Locate the cell with the specified text and output its (X, Y) center coordinate. 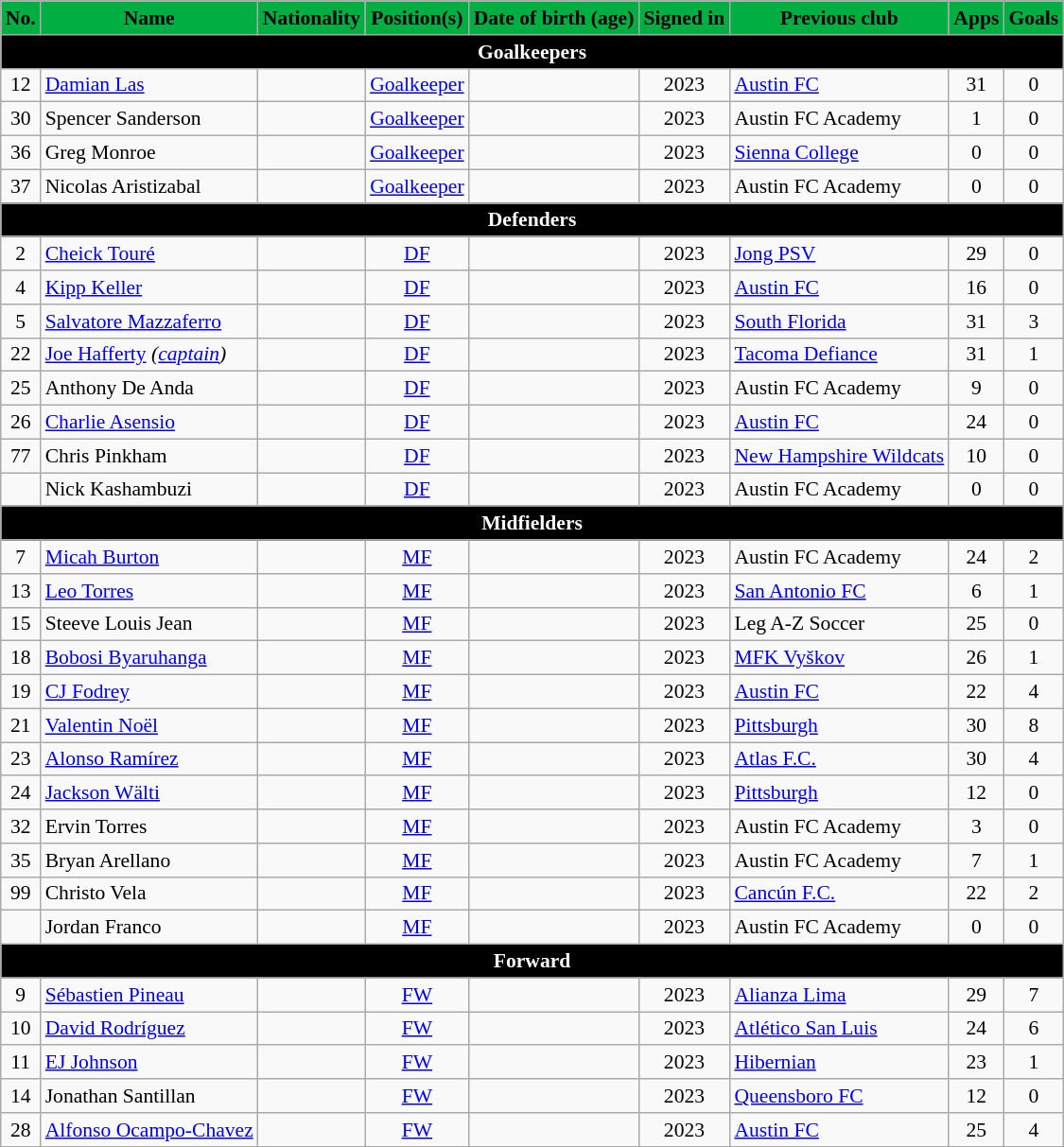
Bryan Arellano (149, 860)
Ervin Torres (149, 826)
CJ Fodrey (149, 692)
Damian Las (149, 85)
36 (21, 153)
Charlie Asensio (149, 423)
99 (21, 894)
Jong PSV (839, 254)
Hibernian (839, 1063)
Atlético San Luis (839, 1029)
Leg A-Z Soccer (839, 624)
Spencer Sanderson (149, 119)
5 (21, 322)
Name (149, 18)
Previous club (839, 18)
Cheick Touré (149, 254)
Sienna College (839, 153)
Salvatore Mazzaferro (149, 322)
15 (21, 624)
Steeve Louis Jean (149, 624)
Anthony De Anda (149, 389)
14 (21, 1096)
Alonso Ramírez (149, 759)
Signed in (684, 18)
David Rodríguez (149, 1029)
16 (976, 287)
San Antonio FC (839, 591)
Defenders (532, 220)
Christo Vela (149, 894)
New Hampshire Wildcats (839, 456)
No. (21, 18)
11 (21, 1063)
8 (1033, 725)
Nick Kashambuzi (149, 490)
Joe Hafferty (captain) (149, 355)
Position(s) (417, 18)
Cancún F.C. (839, 894)
Goals (1033, 18)
Jonathan Santillan (149, 1096)
18 (21, 658)
Sébastien Pineau (149, 995)
Greg Monroe (149, 153)
EJ Johnson (149, 1063)
Alfonso Ocampo-Chavez (149, 1130)
Date of birth (age) (554, 18)
South Florida (839, 322)
19 (21, 692)
Goalkeepers (532, 52)
MFK Vyškov (839, 658)
Midfielders (532, 524)
77 (21, 456)
28 (21, 1130)
Nicolas Aristizabal (149, 186)
Queensboro FC (839, 1096)
Jackson Wälti (149, 793)
Kipp Keller (149, 287)
Apps (976, 18)
Jordan Franco (149, 928)
32 (21, 826)
Nationality (312, 18)
37 (21, 186)
Alianza Lima (839, 995)
13 (21, 591)
21 (21, 725)
Leo Torres (149, 591)
Atlas F.C. (839, 759)
Bobosi Byaruhanga (149, 658)
Forward (532, 962)
Valentin Noël (149, 725)
Micah Burton (149, 557)
Tacoma Defiance (839, 355)
Chris Pinkham (149, 456)
35 (21, 860)
